Identify which cell holds the provided text, then report its (X, Y) central coordinate. 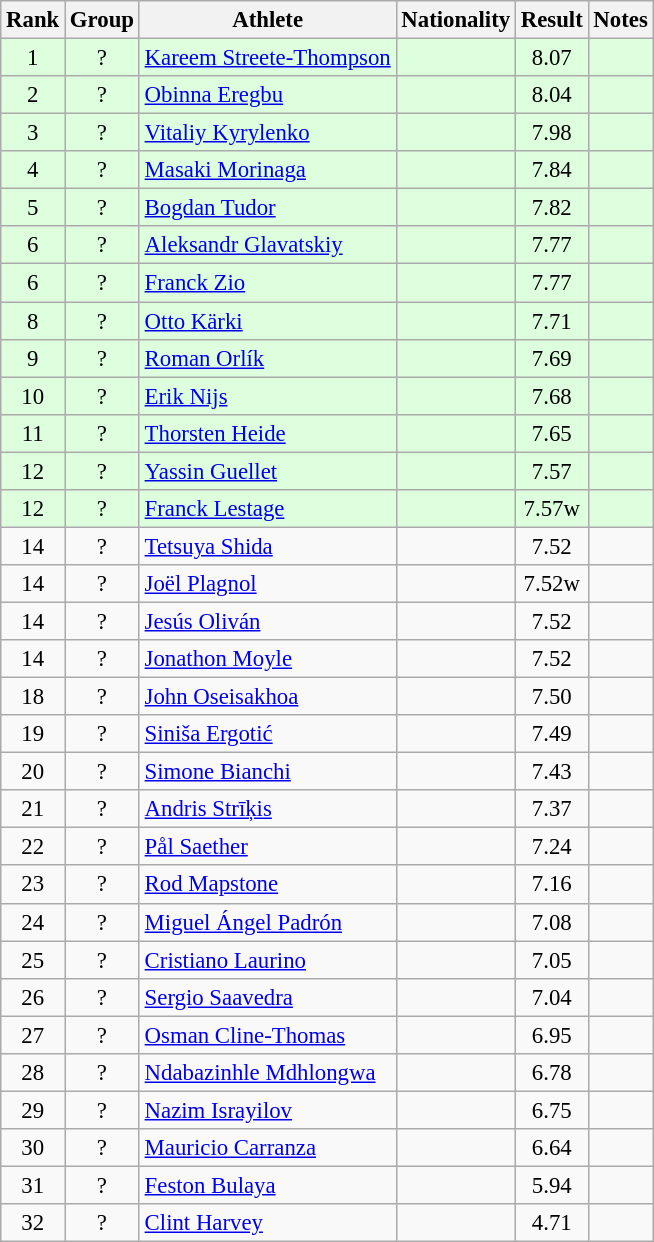
Feston Bulaya (268, 1185)
32 (33, 1223)
Nazim Israyilov (268, 1110)
7.08 (552, 922)
7.71 (552, 321)
27 (33, 1035)
6.78 (552, 1073)
Joël Plagnol (268, 584)
6.95 (552, 1035)
7.24 (552, 847)
18 (33, 697)
7.69 (552, 358)
Result (552, 20)
Kareem Streete-Thompson (268, 58)
Clint Harvey (268, 1223)
Ndabazinhle Mdhlongwa (268, 1073)
4 (33, 170)
22 (33, 847)
10 (33, 396)
6.75 (552, 1110)
25 (33, 960)
7.43 (552, 772)
11 (33, 433)
Athlete (268, 20)
Jonathon Moyle (268, 659)
9 (33, 358)
7.57 (552, 471)
23 (33, 885)
7.50 (552, 697)
7.49 (552, 734)
31 (33, 1185)
24 (33, 922)
Mauricio Carranza (268, 1148)
5 (33, 208)
7.57w (552, 509)
8 (33, 321)
Andris Strīķis (268, 809)
Thorsten Heide (268, 433)
7.52w (552, 584)
Yassin Guellet (268, 471)
4.71 (552, 1223)
Vitaliy Kyrylenko (268, 133)
Aleksandr Glavatskiy (268, 245)
Group (102, 20)
7.98 (552, 133)
John Oseisakhoa (268, 697)
Cristiano Laurino (268, 960)
Tetsuya Shida (268, 546)
7.82 (552, 208)
Bogdan Tudor (268, 208)
Obinna Eregbu (268, 95)
Sergio Saavedra (268, 997)
8.04 (552, 95)
7.37 (552, 809)
21 (33, 809)
2 (33, 95)
26 (33, 997)
29 (33, 1110)
Roman Orlík (268, 358)
7.16 (552, 885)
7.04 (552, 997)
7.84 (552, 170)
Erik Nijs (268, 396)
Nationality (456, 20)
5.94 (552, 1185)
7.65 (552, 433)
3 (33, 133)
Notes (620, 20)
Otto Kärki (268, 321)
Jesús Oliván (268, 621)
7.68 (552, 396)
1 (33, 58)
19 (33, 734)
Franck Lestage (268, 509)
6.64 (552, 1148)
Franck Zio (268, 283)
Masaki Morinaga (268, 170)
Miguel Ángel Padrón (268, 922)
7.05 (552, 960)
28 (33, 1073)
Siniša Ergotić (268, 734)
Rod Mapstone (268, 885)
30 (33, 1148)
20 (33, 772)
Osman Cline-Thomas (268, 1035)
8.07 (552, 58)
Rank (33, 20)
Simone Bianchi (268, 772)
Pål Saether (268, 847)
